Identify which cell holds the provided text, then report its [X, Y] central coordinate. 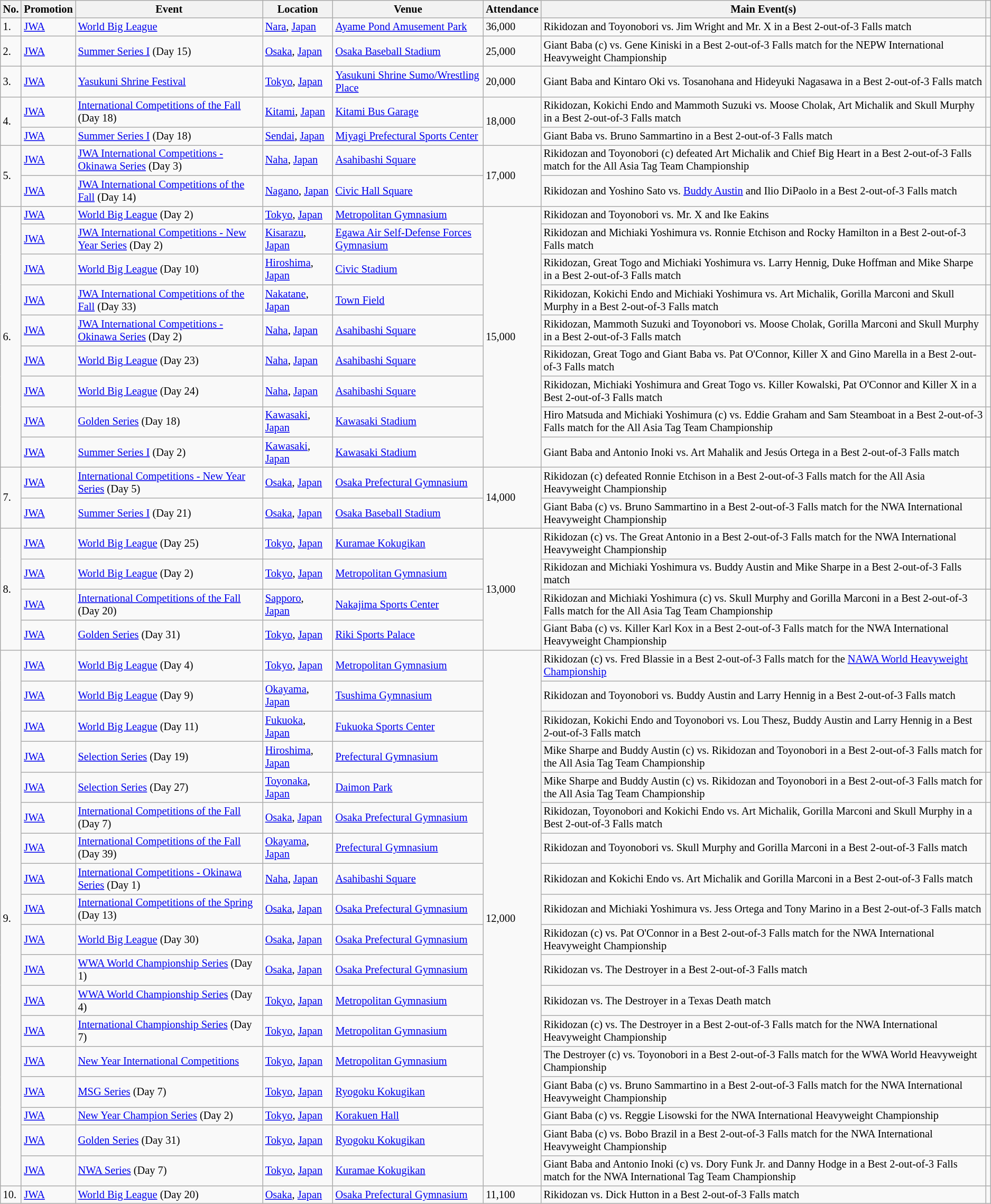
World Big League (Day 24) [169, 391]
Giant Baba (c) vs. Gene Kiniski in a Best 2-out-of-3 Falls match for the NEPW International Heavyweight Championship [764, 51]
Rikidozan and Michiaki Yoshimura vs. Jess Ortega and Tony Marino in a Best 2-out-of-3 Falls match [764, 909]
Riki Sports Palace [408, 635]
Ayame Pond Amusement Park [408, 27]
JWA International Competitions - Okinawa Series (Day 3) [169, 160]
World Big League (Day 30) [169, 939]
Location [298, 9]
International Competitions of the Fall (Day 18) [169, 112]
7. [11, 498]
Summer Series I (Day 2) [169, 452]
5. [11, 175]
World Big League (Day 20) [169, 1194]
13,000 [512, 590]
Civic Hall Square [408, 191]
Hiro Matsuda and Michiaki Yoshimura (c) vs. Eddie Graham and Sam Steamboat in a Best 2-out-of-3 Falls match for the All Asia Tag Team Championship [764, 422]
20,000 [512, 81]
Rikidozan and Toyonobori vs. Mr. X and Ike Eakins [764, 215]
9. [11, 918]
36,000 [512, 27]
JWA International Competitions of the Fall (Day 33) [169, 300]
Rikidozan, Kokichi Endo and Mammoth Suzuki vs. Moose Cholak, Art Michalik and Skull Murphy in a Best 2-out-of-3 Falls match [764, 112]
Rikidozan and Kokichi Endo vs. Art Michalik and Gorilla Marconi in a Best 2-out-of-3 Falls match [764, 879]
World Big League (Day 4) [169, 665]
Rikidozan (c) vs. Fred Blassie in a Best 2-out-of-3 Falls match for the NAWA World Heavyweight Championship [764, 665]
Promotion [48, 9]
17,000 [512, 175]
Event [169, 9]
4. [11, 120]
Daimon Park [408, 787]
International Championship Series (Day 7) [169, 1031]
International Competitions of the Spring (Day 13) [169, 909]
Giant Baba and Antonio Inoki vs. Art Mahalik and Jesús Ortega in a Best 2-out-of-3 Falls match [764, 452]
International Competitions - Okinawa Series (Day 1) [169, 879]
Miyagi Prefectural Sports Center [408, 136]
Fukuoka, Japan [298, 726]
JWA International Competitions - Okinawa Series (Day 2) [169, 330]
International Competitions of the Fall (Day 7) [169, 818]
World Big League (Day 23) [169, 361]
Giant Baba and Antonio Inoki (c) vs. Dory Funk Jr. and Danny Hodge in a Best 2-out-of-3 Falls match for the NWA International Tag Team Championship [764, 1171]
NWA Series (Day 7) [169, 1171]
Rikidozan, Great Togo and Giant Baba vs. Pat O'Connor, Killer X and Gino Marella in a Best 2-out-of-3 Falls match [764, 361]
12,000 [512, 918]
Kitami, Japan [298, 112]
Rikidozan, Mammoth Suzuki and Toyonobori vs. Moose Cholak, Gorilla Marconi and Skull Murphy in a Best 2-out-of-3 Falls match [764, 330]
No. [11, 9]
Rikidozan and Michiaki Yoshimura (c) vs. Skull Murphy and Gorilla Marconi in a Best 2-out-of-3 Falls match for the All Asia Tag Team Championship [764, 604]
Rikidozan vs. The Destroyer in a Best 2-out-of-3 Falls match [764, 970]
Summer Series I (Day 18) [169, 136]
International Competitions of the Fall (Day 39) [169, 848]
Rikidozan and Toyonobori (c) defeated Art Michalik and Chief Big Heart in a Best 2-out-of-3 Falls match for the All Asia Tag Team Championship [764, 160]
New Year International Competitions [169, 1061]
The Destroyer (c) vs. Toyonobori in a Best 2-out-of-3 Falls match for the WWA World Heavyweight Championship [764, 1061]
Summer Series I (Day 21) [169, 513]
World Big League (Day 9) [169, 696]
Sendai, Japan [298, 136]
Rikidozan and Toyonobori vs. Skull Murphy and Gorilla Marconi in a Best 2-out-of-3 Falls match [764, 848]
Kisarazu, Japan [298, 239]
Rikidozan (c) vs. Pat O'Connor in a Best 2-out-of-3 Falls match for the NWA International Heavyweight Championship [764, 939]
Giant Baba (c) vs. Bobo Brazil in a Best 2-out-of-3 Falls match for the NWA International Heavyweight Championship [764, 1140]
JWA International Competitions of the Fall (Day 14) [169, 191]
Civic Stadium [408, 269]
1. [11, 27]
3. [11, 81]
World Big League [169, 27]
Nara, Japan [298, 27]
Fukuoka Sports Center [408, 726]
Korakuen Hall [408, 1116]
Tsushima Gymnasium [408, 696]
Nakatane, Japan [298, 300]
WWA World Championship Series (Day 1) [169, 970]
Rikidozan and Michiaki Yoshimura vs. Ronnie Etchison and Rocky Hamilton in a Best 2-out-of-3 Falls match [764, 239]
Rikidozan vs. The Destroyer in a Texas Death match [764, 1001]
Rikidozan and Yoshino Sato vs. Buddy Austin and Ilio DiPaolo in a Best 2-out-of-3 Falls match [764, 191]
Giant Baba (c) vs. Reggie Lisowski for the NWA International Heavyweight Championship [764, 1116]
Attendance [512, 9]
Rikidozan and Toyonobori vs. Buddy Austin and Larry Hennig in a Best 2-out-of-3 Falls match [764, 696]
Kitami Bus Garage [408, 112]
11,100 [512, 1194]
Golden Series (Day 18) [169, 422]
Rikidozan, Toyonobori and Kokichi Endo vs. Art Michalik, Gorilla Marconi and Skull Murphy in a Best 2-out-of-3 Falls match [764, 818]
10. [11, 1194]
14,000 [512, 498]
Rikidozan, Great Togo and Michiaki Yoshimura vs. Larry Hennig, Duke Hoffman and Mike Sharpe in a Best 2-out-of-3 Falls match [764, 269]
8. [11, 590]
Giant Baba and Kintaro Oki vs. Tosanohana and Hideyuki Nagasawa in a Best 2-out-of-3 Falls match [764, 81]
Venue [408, 9]
Selection Series (Day 19) [169, 757]
Toyonaka, Japan [298, 787]
WWA World Championship Series (Day 4) [169, 1001]
World Big League (Day 10) [169, 269]
6. [11, 337]
Egawa Air Self-Defense Forces Gymnasium [408, 239]
Yasukuni Shrine Festival [169, 81]
18,000 [512, 120]
JWA International Competitions - New Year Series (Day 2) [169, 239]
Rikidozan, Kokichi Endo and Toyonobori vs. Lou Thesz, Buddy Austin and Larry Hennig in a Best 2-out-of-3 Falls match [764, 726]
Yasukuni Shrine Sumo/Wrestling Place [408, 81]
World Big League (Day 11) [169, 726]
2. [11, 51]
World Big League (Day 25) [169, 544]
Rikidozan, Kokichi Endo and Michiaki Yoshimura vs. Art Michalik, Gorilla Marconi and Skull Murphy in a Best 2-out-of-3 Falls match [764, 300]
15,000 [512, 337]
MSG Series (Day 7) [169, 1092]
Rikidozan vs. Dick Hutton in a Best 2-out-of-3 Falls match [764, 1194]
International Competitions - New Year Series (Day 5) [169, 482]
Sapporo, Japan [298, 604]
Giant Baba vs. Bruno Sammartino in a Best 2-out-of-3 Falls match [764, 136]
Summer Series I (Day 15) [169, 51]
International Competitions of the Fall (Day 20) [169, 604]
Nakajima Sports Center [408, 604]
Giant Baba (c) vs. Killer Karl Kox in a Best 2-out-of-3 Falls match for the NWA International Heavyweight Championship [764, 635]
Rikidozan and Michiaki Yoshimura vs. Buddy Austin and Mike Sharpe in a Best 2-out-of-3 Falls match [764, 574]
Rikidozan (c) defeated Ronnie Etchison in a Best 2-out-of-3 Falls match for the All Asia Heavyweight Championship [764, 482]
Rikidozan (c) vs. The Great Antonio in a Best 2-out-of-3 Falls match for the NWA International Heavyweight Championship [764, 544]
Rikidozan, Michiaki Yoshimura and Great Togo vs. Killer Kowalski, Pat O'Connor and Killer X in a Best 2-out-of-3 Falls match [764, 391]
Rikidozan (c) vs. The Destroyer in a Best 2-out-of-3 Falls match for the NWA International Heavyweight Championship [764, 1031]
Main Event(s) [764, 9]
New Year Champion Series (Day 2) [169, 1116]
Selection Series (Day 27) [169, 787]
Town Field [408, 300]
Nagano, Japan [298, 191]
25,000 [512, 51]
Rikidozan and Toyonobori vs. Jim Wright and Mr. X in a Best 2-out-of-3 Falls match [764, 27]
